Return the [x, y] coordinate for the center point of the cell that contains the specified text.  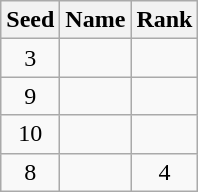
Name [96, 20]
9 [30, 96]
4 [164, 172]
Seed [30, 20]
8 [30, 172]
3 [30, 58]
Rank [164, 20]
10 [30, 134]
